Output the [x, y] coordinate of the center of the cell containing the given text.  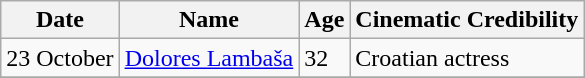
Cinematic Credibility [467, 20]
32 [324, 58]
Croatian actress [467, 58]
Age [324, 20]
23 October [60, 58]
Dolores Lambaša [209, 58]
Date [60, 20]
Name [209, 20]
